Output the [X, Y] coordinate of the center of the cell containing the given text.  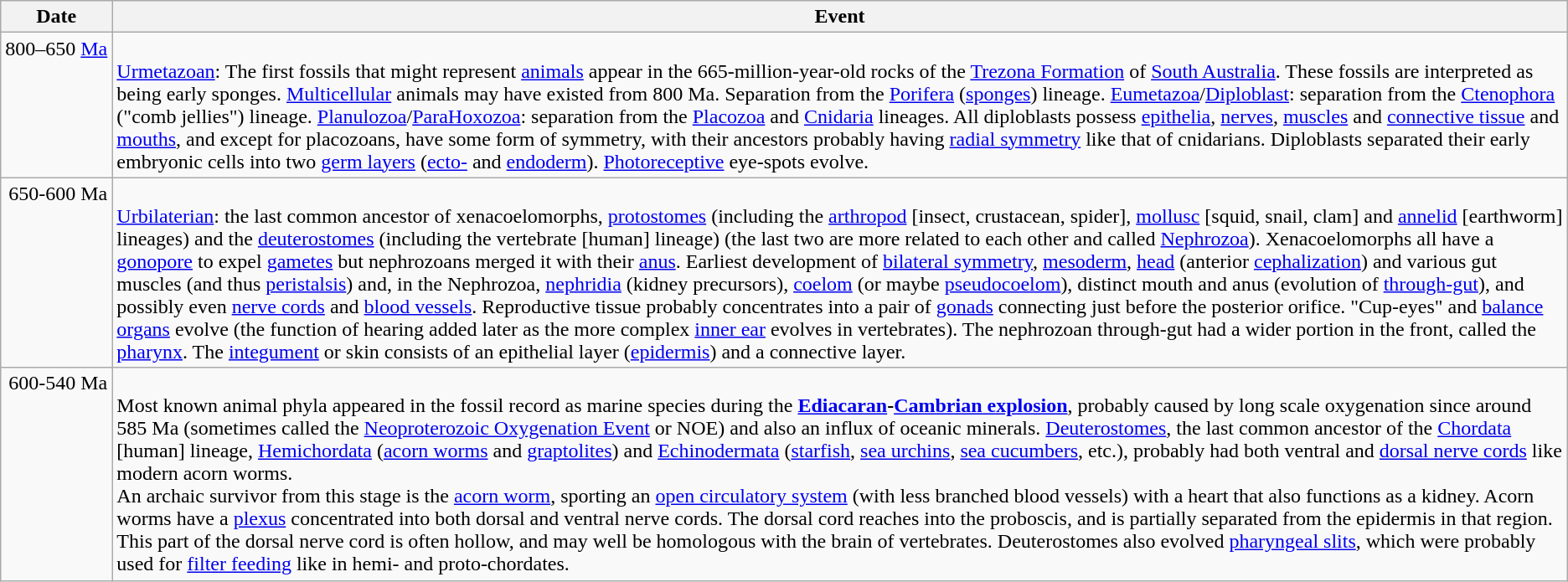
600-540 Ma [57, 474]
650-600 Ma [57, 273]
Date [57, 17]
Event [839, 17]
800–650 Ma [57, 106]
